Identify which cell holds the provided text, then report its [x, y] central coordinate. 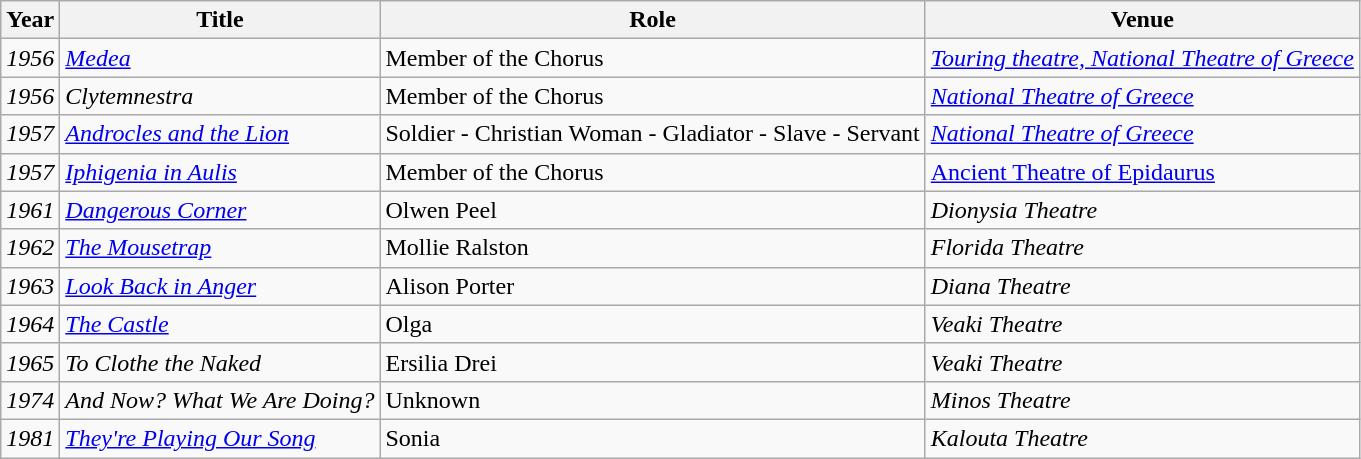
Touring theatre, National Theatre of Greece [1142, 58]
Dionysia Theatre [1142, 210]
Sonia [652, 438]
Androcles and the Lion [220, 134]
1963 [30, 286]
Medea [220, 58]
1981 [30, 438]
1962 [30, 248]
Diana Theatre [1142, 286]
Minos Theatre [1142, 400]
1964 [30, 324]
To Clothe the Naked [220, 362]
1961 [30, 210]
Role [652, 20]
The Mousetrap [220, 248]
And Now? What We Are Doing? [220, 400]
Alison Porter [652, 286]
Year [30, 20]
Unknown [652, 400]
Ancient Theatre of Epidaurus [1142, 172]
Olwen Peel [652, 210]
Kalouta Theatre [1142, 438]
They're Playing Our Song [220, 438]
Mollie Ralston [652, 248]
Clytemnestra [220, 96]
Ersilia Drei [652, 362]
Olga [652, 324]
Soldier - Christian Woman - Gladiator - Slave - Servant [652, 134]
1965 [30, 362]
Title [220, 20]
Dangerous Corner [220, 210]
Venue [1142, 20]
Look Back in Anger [220, 286]
Iphigenia in Aulis [220, 172]
The Castle [220, 324]
Florida Theatre [1142, 248]
1974 [30, 400]
